For the text-containing cell, return its midpoint in (x, y) coordinate format. 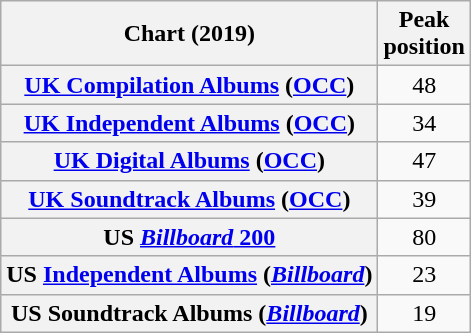
48 (424, 85)
47 (424, 161)
23 (424, 275)
39 (424, 199)
UK Compilation Albums (OCC) (190, 85)
US Billboard 200 (190, 237)
Peakposition (424, 34)
UK Soundtrack Albums (OCC) (190, 199)
US Soundtrack Albums (Billboard) (190, 313)
80 (424, 237)
19 (424, 313)
34 (424, 123)
Chart (2019) (190, 34)
UK Digital Albums (OCC) (190, 161)
UK Independent Albums (OCC) (190, 123)
US Independent Albums (Billboard) (190, 275)
